Find where the given text appears and provide that cell's center as [x, y] coordinate. 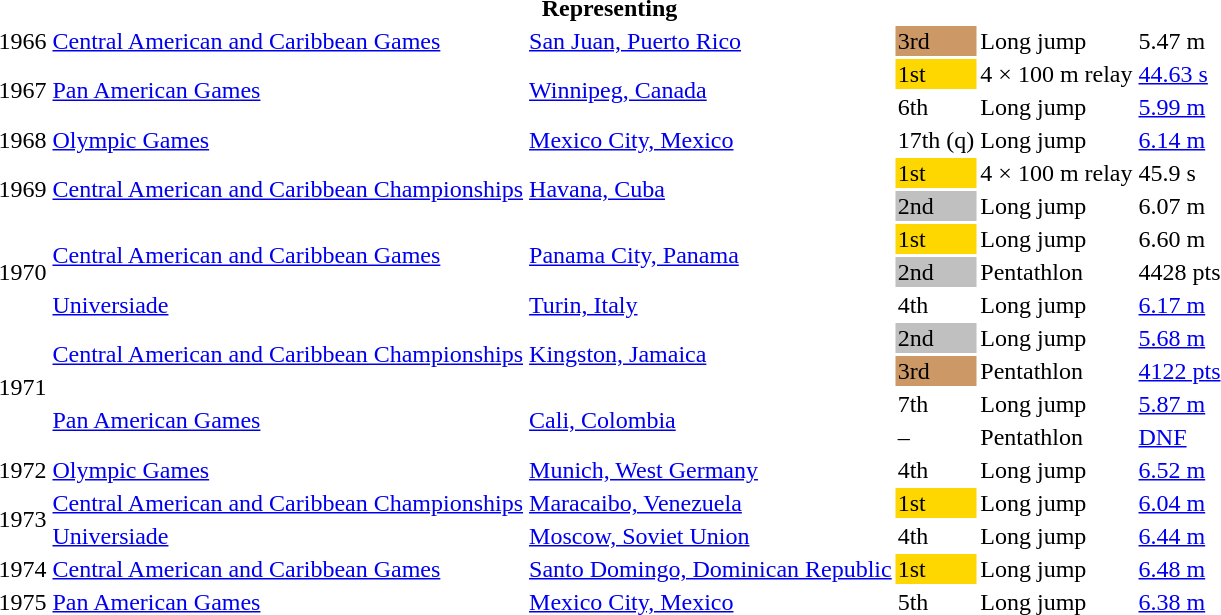
San Juan, Puerto Rico [711, 41]
17th (q) [936, 140]
– [936, 437]
Kingston, Jamaica [711, 354]
6th [936, 107]
Winnipeg, Canada [711, 90]
Mexico City, Mexico [711, 140]
Munich, West Germany [711, 470]
Panama City, Panama [711, 256]
Cali, Colombia [711, 420]
7th [936, 404]
Maracaibo, Venezuela [711, 503]
Santo Domingo, Dominican Republic [711, 569]
Turin, Italy [711, 305]
Havana, Cuba [711, 190]
Moscow, Soviet Union [711, 536]
